Search for the cell housing the specified text and yield its [x, y] center coordinate. 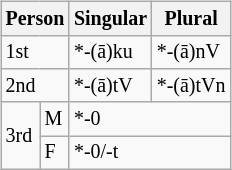
Plural [191, 18]
M [54, 118]
2nd [35, 86]
1st [35, 52]
Singular [110, 18]
*-(ā)nV [191, 52]
*-0/-t [150, 152]
3rd [20, 136]
*-(ā)ku [110, 52]
F [54, 152]
Person [35, 18]
*-(ā)tVn [191, 86]
*-0 [150, 118]
*-(ā)tV [110, 86]
